From the cell containing the given text, extract its center point as (X, Y) coordinate. 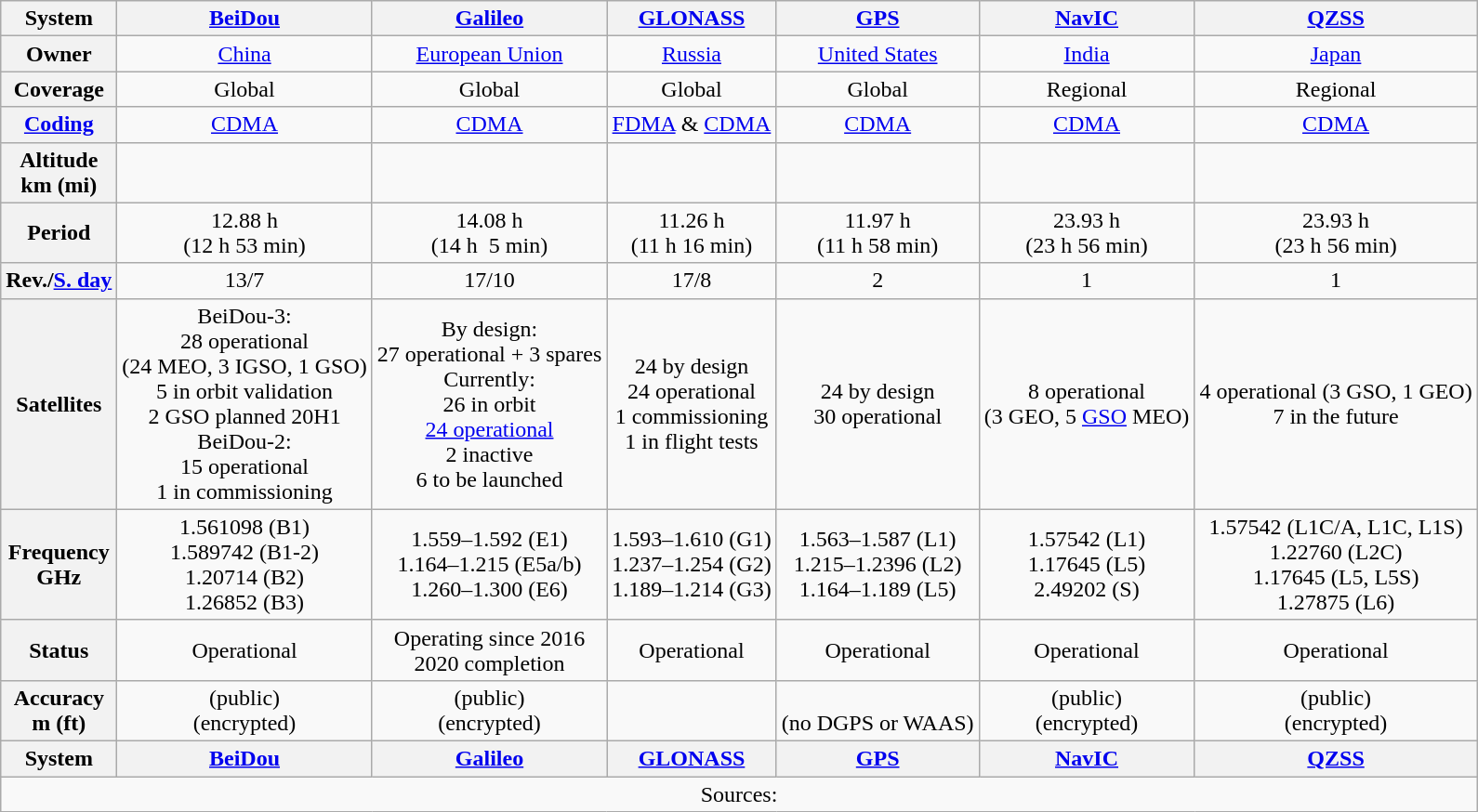
Altitudekm (mi) (59, 173)
11.26 h (11 h 16 min) (692, 232)
17/8 (692, 281)
1.57542 (L1C/A, L1C, L1S)1.22760 (L2C)1.17645 (L5, L5S)1.27875 (L6) (1336, 565)
FrequencyGHz (59, 565)
United States (878, 54)
14.08 h (14 h 5 min) (489, 232)
4 operational (3 GSO, 1 GEO)7 in the future (1336, 403)
Sources: (739, 794)
24 by design30 operational (878, 403)
11.97 h (11 h 58 min) (878, 232)
Rev./S. day (59, 281)
Japan (1336, 54)
(no DGPS or WAAS) (878, 710)
17/10 (489, 281)
FDMA & CDMA (692, 124)
Status (59, 650)
China (244, 54)
Russia (692, 54)
24 by design24 operational1 commissioning1 in flight tests (692, 403)
1.563–1.587 (L1)1.215–1.2396 (L2)1.164–1.189 (L5) (878, 565)
1.561098 (B1)1.589742 (B1-2)1.20714 (B2)1.26852 (B3) (244, 565)
Owner (59, 54)
By design:27 operational + 3 sparesCurrently:26 in orbit24 operational2 inactive6 to be launched (489, 403)
1.559–1.592 (E1)1.164–1.215 (E5a/b)1.260–1.300 (E6) (489, 565)
Operating since 20162020 completion (489, 650)
8 operational(3 GEO, 5 GSO MEO) (1087, 403)
12.88 h (12 h 53 min) (244, 232)
Satellites (59, 403)
13/7 (244, 281)
1.57542 (L1)1.17645 (L5)2.49202 (S) (1087, 565)
India (1087, 54)
Coverage (59, 89)
1.593–1.610 (G1)1.237–1.254 (G2)1.189–1.214 (G3) (692, 565)
BeiDou-3: 28 operational (24 MEO, 3 IGSO, 1 GSO) 5 in orbit validation 2 GSO planned 20H1BeiDou-2: 15 operational 1 in commissioning (244, 403)
Accuracym (ft) (59, 710)
Coding (59, 124)
2 (878, 281)
Period (59, 232)
European Union (489, 54)
